Detect which cell encompasses the target text, then output its [x, y] center coordinate. 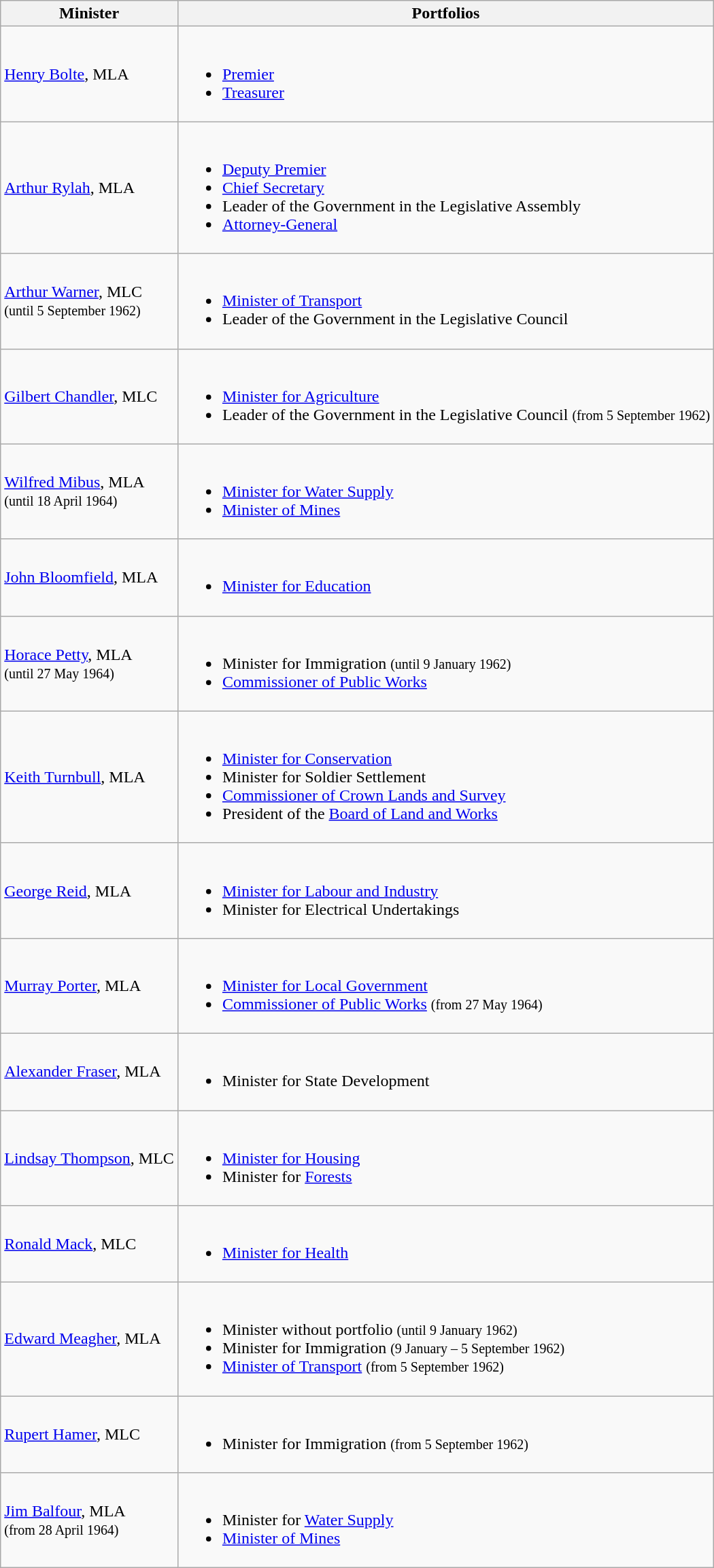
Rupert Hamer, MLC [90, 1434]
Edward Meagher, MLA [90, 1339]
Minister for Local GovernmentCommissioner of Public Works (from 27 May 1964) [445, 986]
Minister for Immigration (from 5 September 1962) [445, 1434]
Jim Balfour, MLA(from 28 April 1964) [90, 1520]
Minister for Labour and IndustryMinister for Electrical Undertakings [445, 890]
Minister for Health [445, 1244]
Minister without portfolio (until 9 January 1962)Minister for Immigration (9 January – 5 September 1962)Minister of Transport (from 5 September 1962) [445, 1339]
Portfolios [445, 14]
Minister for Immigration (until 9 January 1962)Commissioner of Public Works [445, 663]
Minister of TransportLeader of the Government in the Legislative Council [445, 301]
Gilbert Chandler, MLC [90, 396]
Arthur Rylah, MLA [90, 188]
PremierTreasurer [445, 74]
Minister for HousingMinister for Forests [445, 1158]
Minister [90, 14]
Minister for AgricultureLeader of the Government in the Legislative Council (from 5 September 1962) [445, 396]
Horace Petty, MLA(until 27 May 1964) [90, 663]
Arthur Warner, MLC(until 5 September 1962) [90, 301]
George Reid, MLA [90, 890]
Lindsay Thompson, MLC [90, 1158]
Murray Porter, MLA [90, 986]
Keith Turnbull, MLA [90, 777]
Ronald Mack, MLC [90, 1244]
Alexander Fraser, MLA [90, 1071]
Minister for Education [445, 578]
Henry Bolte, MLA [90, 74]
Wilfred Mibus, MLA(until 18 April 1964) [90, 491]
Minister for ConservationMinister for Soldier SettlementCommissioner of Crown Lands and SurveyPresident of the Board of Land and Works [445, 777]
John Bloomfield, MLA [90, 578]
Minister for State Development [445, 1071]
Deputy PremierChief SecretaryLeader of the Government in the Legislative AssemblyAttorney-General [445, 188]
